Detect which cell encompasses the target text, then output its [x, y] center coordinate. 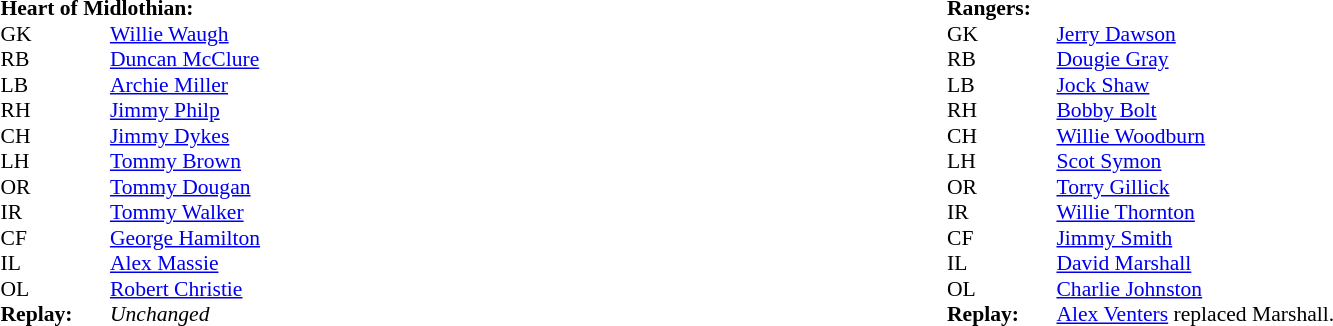
George Hamilton [185, 238]
Robert Christie [185, 289]
Jimmy Dykes [185, 136]
Archie Miller [185, 85]
Tommy Dougan [185, 187]
Tommy Walker [185, 213]
Duncan McClure [185, 59]
Willie Waugh [185, 34]
Jimmy Philp [185, 111]
Tommy Brown [185, 161]
Alex Massie [185, 263]
